Detect which cell encompasses the target text, then output its [X, Y] center coordinate. 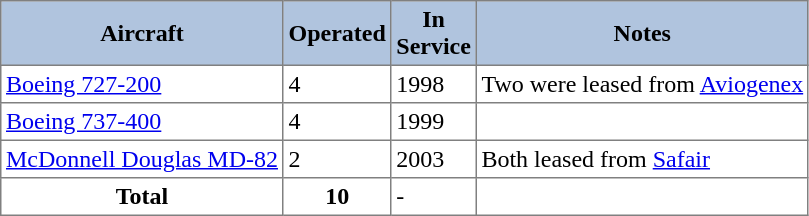
1999 [434, 122]
Boeing 737-400 [142, 122]
Both leased from Safair [642, 159]
10 [337, 197]
2003 [434, 159]
Boeing 727-200 [142, 84]
Aircraft [142, 33]
Total [142, 197]
Two were leased from Aviogenex [642, 84]
- [434, 197]
1998 [434, 84]
2 [337, 159]
McDonnell Douglas MD-82 [142, 159]
Notes [642, 33]
InService [434, 33]
Operated [337, 33]
